Find where the given text appears and provide that cell's center as (x, y) coordinate. 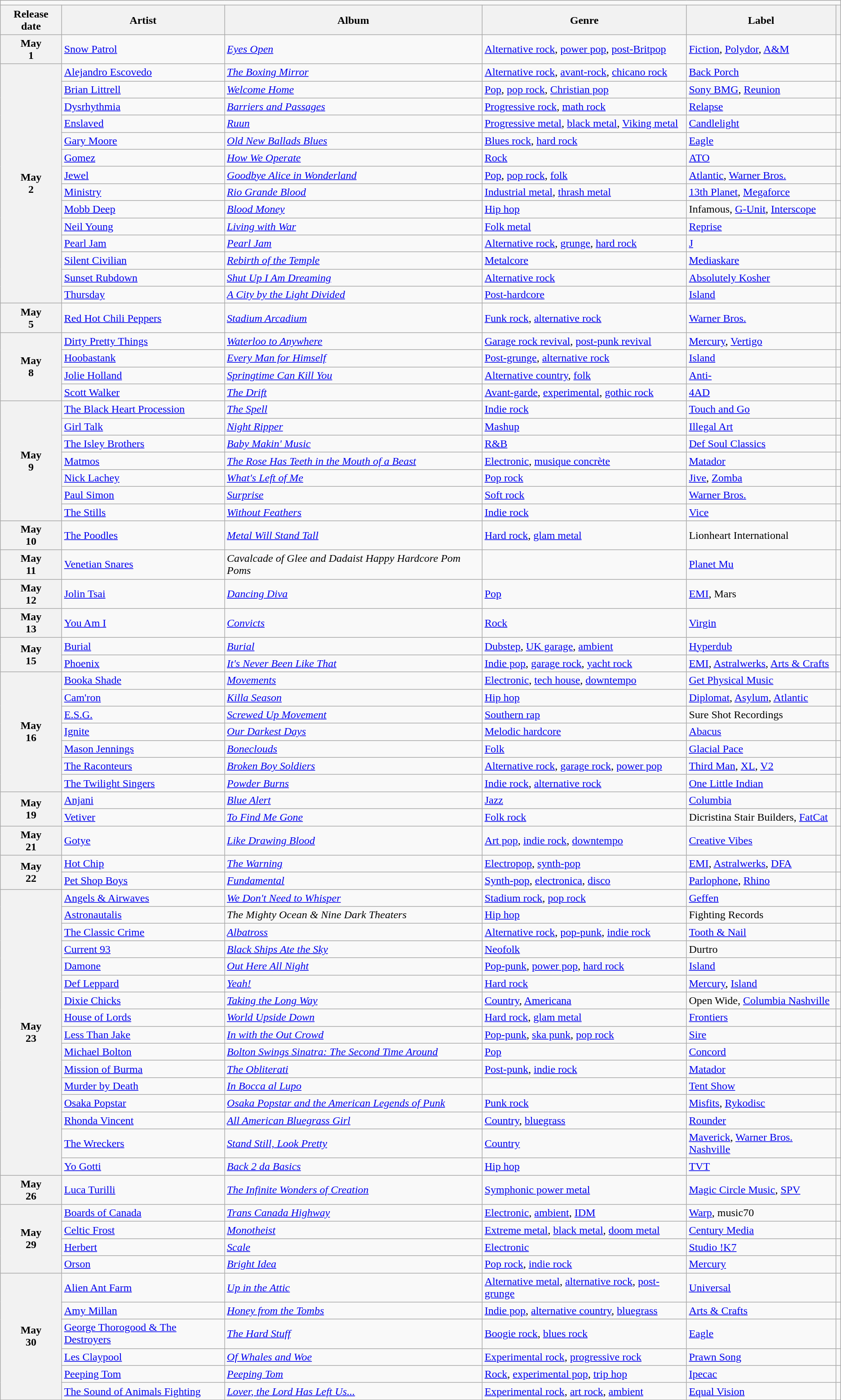
J (761, 244)
Fiction, Polydor, A&M (761, 49)
Frontiers (761, 1018)
The Hard Stuff (354, 1334)
Pop rock, indie rock (584, 1264)
Illegal Art (761, 427)
Open Wide, Columbia Nashville (761, 1000)
Pop, pop rock, folk (584, 175)
What's Left of Me (354, 478)
Electronic (584, 1247)
Touch and Go (761, 409)
Album (354, 20)
Back 2 da Basics (354, 1167)
In with the Out Crowd (354, 1035)
Prawn Song (761, 1357)
Electronic, tech house, downtempo (584, 680)
Release date (31, 20)
Albatross (354, 932)
The Rose Has Teeth in the Mouth of a Beast (354, 461)
House of Lords (143, 1018)
Glacial Pace (761, 749)
Post-punk, indie rock (584, 1069)
Every Man for Himself (354, 358)
Gary Moore (143, 141)
Rounder (761, 1120)
Jazz (584, 800)
Snow Patrol (143, 49)
Experimental rock, progressive rock (584, 1357)
Indie pop, garage rock, yacht rock (584, 663)
Third Man, XL, V2 (761, 766)
May29 (31, 1239)
The Twilight Singers (143, 783)
Cavalcade of Glee and Dadaist Happy Hardcore Pom Poms (354, 564)
Dysrhythmia (143, 107)
May30 (31, 1336)
Bolton Swings Sinatra: The Second Time Around (354, 1052)
Ruun (354, 124)
Ignite (143, 732)
It's Never Been Like That (354, 663)
Brian Littrell (143, 89)
Venetian Snares (143, 564)
Monotheist (354, 1230)
Herbert (143, 1247)
The Warning (354, 864)
Without Feathers (354, 512)
R&B (584, 444)
The Black Heart Procession (143, 409)
Osaka Popstar and the American Legends of Punk (354, 1103)
Indie rock, alternative rock (584, 783)
ATO (761, 158)
Metal Will Stand Tall (354, 536)
Parlophone, Rhino (761, 881)
Angels & Airwaves (143, 898)
Living with War (354, 226)
Soft rock (584, 495)
Jolie Holland (143, 375)
Alternative rock, avant-rock, chicano rock (584, 72)
Pop-punk, power pop, hard rock (584, 966)
Melodic hardcore (584, 732)
Gomez (143, 158)
In Bocca al Lupo (354, 1086)
TVT (761, 1167)
Post-grunge, alternative rock (584, 358)
Yo Gotti (143, 1167)
Orson (143, 1264)
Scott Walker (143, 392)
Planet Mu (761, 564)
Out Here All Night (354, 966)
The Boxing Mirror (354, 72)
May15 (31, 655)
Progressive metal, black metal, Viking metal (584, 124)
Red Hot Chili Peppers (143, 318)
Michael Bolton (143, 1052)
Studio !K7 (761, 1247)
Fundamental (354, 881)
World Upside Down (354, 1018)
Shut Up I Am Dreaming (354, 278)
Alternative rock, pop-punk, indie rock (584, 932)
Ministry (143, 192)
Boneclouds (354, 749)
Neofolk (584, 949)
EMI, Mars (761, 594)
Alternative country, folk (584, 375)
Alien Ant Farm (143, 1287)
Les Claypool (143, 1357)
Electropop, synth-pop (584, 864)
May9 (31, 461)
Matmos (143, 461)
Black Ships Ate the Sky (354, 949)
Current 93 (143, 949)
May1 (31, 49)
Barriers and Passages (354, 107)
Electronic, ambient, IDM (584, 1213)
Alternative rock, garage rock, power pop (584, 766)
Rhonda Vincent (143, 1120)
Reprise (761, 226)
Maverick, Warner Bros. Nashville (761, 1143)
Label (761, 20)
Convicts (354, 623)
Blues rock, hard rock (584, 141)
Tooth & Nail (761, 932)
EMI, Astralwerks, DFA (761, 864)
Pop rock (584, 478)
E.S.G. (143, 715)
Relapse (761, 107)
Folk metal (584, 226)
Night Ripper (354, 427)
Punk rock (584, 1103)
Phoenix (143, 663)
Absolutely Kosher (761, 278)
Indie pop, alternative country, bluegrass (584, 1311)
Experimental rock, art rock, ambient (584, 1391)
Paul Simon (143, 495)
Damone (143, 966)
Country, bluegrass (584, 1120)
Progressive rock, math rock (584, 107)
Folk rock (584, 817)
A City by the Light Divided (354, 295)
Trans Canada Highway (354, 1213)
Rock, experimental pop, trip hop (584, 1374)
Dixie Chicks (143, 1000)
Mobb Deep (143, 209)
Sire (761, 1035)
One Little Indian (761, 783)
The Classic Crime (143, 932)
Baby Makin' Music (354, 444)
Virgin (761, 623)
Garage rock revival, post-punk revival (584, 341)
The Obliterati (354, 1069)
Alternative rock, power pop, post-Britpop (584, 49)
May10 (31, 536)
13th Planet, Megaforce (761, 192)
Concord (761, 1052)
Waterloo to Anywhere (354, 341)
Ipecac (761, 1374)
Post-hardcore (584, 295)
The Sound of Animals Fighting (143, 1391)
May8 (31, 367)
Misfits, Rykodisc (761, 1103)
Durtro (761, 949)
May26 (31, 1190)
The Spell (354, 409)
Osaka Popstar (143, 1103)
Screwed Up Movement (354, 715)
Art pop, indie rock, downtempo (584, 840)
Back Porch (761, 72)
Gotye (143, 840)
Sure Shot Recordings (761, 715)
Stadium Arcadium (354, 318)
Anti- (761, 375)
May21 (31, 840)
Candlelight (761, 124)
Luca Turilli (143, 1190)
Eyes Open (354, 49)
Bright Idea (354, 1264)
Mediaskare (761, 261)
All American Bluegrass Girl (354, 1120)
Springtime Can Kill You (354, 375)
Killa Season (354, 698)
May16 (31, 732)
Pop-punk, ska punk, pop rock (584, 1035)
Surprise (354, 495)
Rebirth of the Temple (354, 261)
Of Whales and Woe (354, 1357)
4AD (761, 392)
Mashup (584, 427)
Taking the Long Way (354, 1000)
The Poodles (143, 536)
To Find Me Gone (354, 817)
How We Operate (354, 158)
Alternative rock (584, 278)
Neil Young (143, 226)
You Am I (143, 623)
Def Soul Classics (761, 444)
Mission of Burma (143, 1069)
Jewel (143, 175)
Hyperdub (761, 646)
May11 (31, 564)
Yeah! (354, 983)
Avant-garde, experimental, gothic rock (584, 392)
Like Drawing Blood (354, 840)
Alejandro Escovedo (143, 72)
Blood Money (354, 209)
Dicristina Stair Builders, FatCat (761, 817)
Mercury, Island (761, 983)
Hard rock (584, 983)
Up in the Attic (354, 1287)
Creative Vibes (761, 840)
The Stills (143, 512)
The Infinite Wonders of Creation (354, 1190)
The Raconteurs (143, 766)
Fighting Records (761, 915)
Pet Shop Boys (143, 881)
Thursday (143, 295)
Equal Vision (761, 1391)
Mercury (761, 1264)
Booka Shade (143, 680)
Def Leppard (143, 983)
EMI, Astralwerks, Arts & Crafts (761, 663)
Symphonic power metal (584, 1190)
The Wreckers (143, 1143)
Dancing Diva (354, 594)
Country, Americana (584, 1000)
Welcome Home (354, 89)
May13 (31, 623)
Abacus (761, 732)
Funk rock, alternative rock (584, 318)
Industrial metal, thrash metal (584, 192)
Atlantic, Warner Bros. (761, 175)
Stadium rock, pop rock (584, 898)
The Isley Brothers (143, 444)
Metalcore (584, 261)
May2 (31, 183)
Celtic Frost (143, 1230)
George Thorogood & The Destroyers (143, 1334)
The Mighty Ocean & Nine Dark Theaters (354, 915)
Old New Ballads Blues (354, 141)
Nick Lachey (143, 478)
Girl Talk (143, 427)
Dubstep, UK garage, ambient (584, 646)
Silent Civilian (143, 261)
Astronautalis (143, 915)
May12 (31, 594)
Anjani (143, 800)
Rio Grande Blood (354, 192)
Diplomat, Asylum, Atlantic (761, 698)
Stand Still, Look Pretty (354, 1143)
Lionheart International (761, 536)
Columbia (761, 800)
Broken Boy Soldiers (354, 766)
Boogie rock, blues rock (584, 1334)
Less Than Jake (143, 1035)
Hot Chip (143, 864)
Geffen (761, 898)
The Drift (354, 392)
Sony BMG, Reunion (761, 89)
Mason Jennings (143, 749)
Folk (584, 749)
Tent Show (761, 1086)
Genre (584, 20)
Extreme metal, black metal, doom metal (584, 1230)
We Don't Need to Whisper (354, 898)
Cam'ron (143, 698)
Movements (354, 680)
Alternative rock, grunge, hard rock (584, 244)
May19 (31, 809)
Blue Alert (354, 800)
Century Media (761, 1230)
Electronic, musique concrète (584, 461)
Mercury, Vertigo (761, 341)
Synth-pop, electronica, disco (584, 881)
Pop, pop rock, Christian pop (584, 89)
Boards of Canada (143, 1213)
Sunset Rubdown (143, 278)
Jolin Tsai (143, 594)
Magic Circle Music, SPV (761, 1190)
Honey from the Tombs (354, 1311)
Vice (761, 512)
Warp, music70 (761, 1213)
Alternative metal, alternative rock, post-grunge (584, 1287)
May22 (31, 872)
Artist (143, 20)
Dirty Pretty Things (143, 341)
Powder Burns (354, 783)
Universal (761, 1287)
May5 (31, 318)
Lover, the Lord Has Left Us... (354, 1391)
Infamous, G-Unit, Interscope (761, 209)
Southern rap (584, 715)
Goodbye Alice in Wonderland (354, 175)
Vetiver (143, 817)
Scale (354, 1247)
Our Darkest Days (354, 732)
Get Physical Music (761, 680)
Murder by Death (143, 1086)
Amy Millan (143, 1311)
Hoobastank (143, 358)
Jive, Zomba (761, 478)
Arts & Crafts (761, 1311)
Enslaved (143, 124)
May23 (31, 1032)
Country (584, 1143)
